For the text-containing cell, return its midpoint in [X, Y] coordinate format. 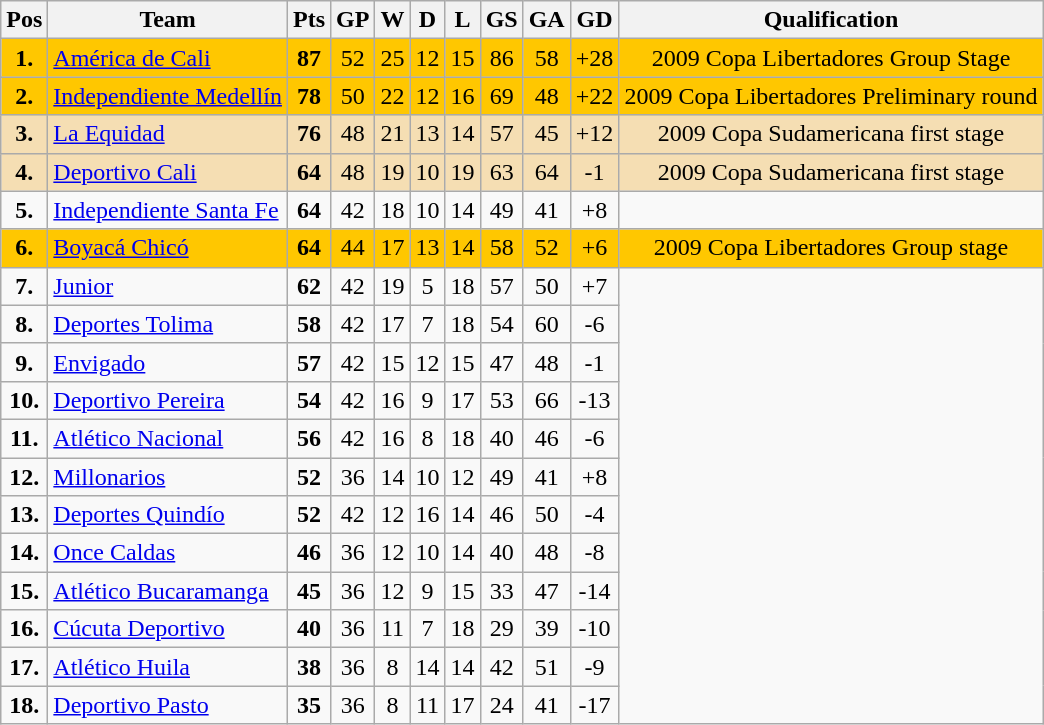
La Equidad [168, 134]
51 [546, 667]
L [462, 20]
GD [594, 20]
5 [428, 286]
10. [24, 400]
1. [24, 58]
5. [24, 210]
Deportivo Pasto [168, 705]
39 [546, 629]
22 [392, 96]
-10 [594, 629]
17. [24, 667]
Pos [24, 20]
Envigado [168, 362]
Independiente Santa Fe [168, 210]
63 [502, 172]
13. [24, 515]
14. [24, 553]
Atlético Bucaramanga [168, 591]
3. [24, 134]
-14 [594, 591]
18. [24, 705]
11. [24, 438]
15. [24, 591]
4. [24, 172]
+28 [594, 58]
9. [24, 362]
87 [308, 58]
6. [24, 248]
+6 [594, 248]
8. [24, 324]
Cúcuta Deportivo [168, 629]
7. [24, 286]
60 [546, 324]
12. [24, 477]
24 [502, 705]
Once Caldas [168, 553]
Atlético Huila [168, 667]
-13 [594, 400]
Independiente Medellín [168, 96]
44 [353, 248]
69 [502, 96]
Deportes Tolima [168, 324]
-17 [594, 705]
+12 [594, 134]
-9 [594, 667]
25 [392, 58]
2009 Copa Libertadores Preliminary round [831, 96]
76 [308, 134]
2009 Copa Libertadores Group stage [831, 248]
+7 [594, 286]
53 [502, 400]
GS [502, 20]
Deportivo Cali [168, 172]
78 [308, 96]
W [392, 20]
2009 Copa Libertadores Group Stage [831, 58]
Qualification [831, 20]
33 [502, 591]
56 [308, 438]
Pts [308, 20]
Millonarios [168, 477]
Atlético Nacional [168, 438]
Boyacá Chicó [168, 248]
D [428, 20]
GA [546, 20]
38 [308, 667]
+22 [594, 96]
35 [308, 705]
2. [24, 96]
66 [546, 400]
Team [168, 20]
América de Cali [168, 58]
Deportivo Pereira [168, 400]
GP [353, 20]
-4 [594, 515]
-8 [594, 553]
16. [24, 629]
62 [308, 286]
86 [502, 58]
21 [392, 134]
Junior [168, 286]
Deportes Quindío [168, 515]
29 [502, 629]
